For the text-containing cell, return its midpoint in (x, y) coordinate format. 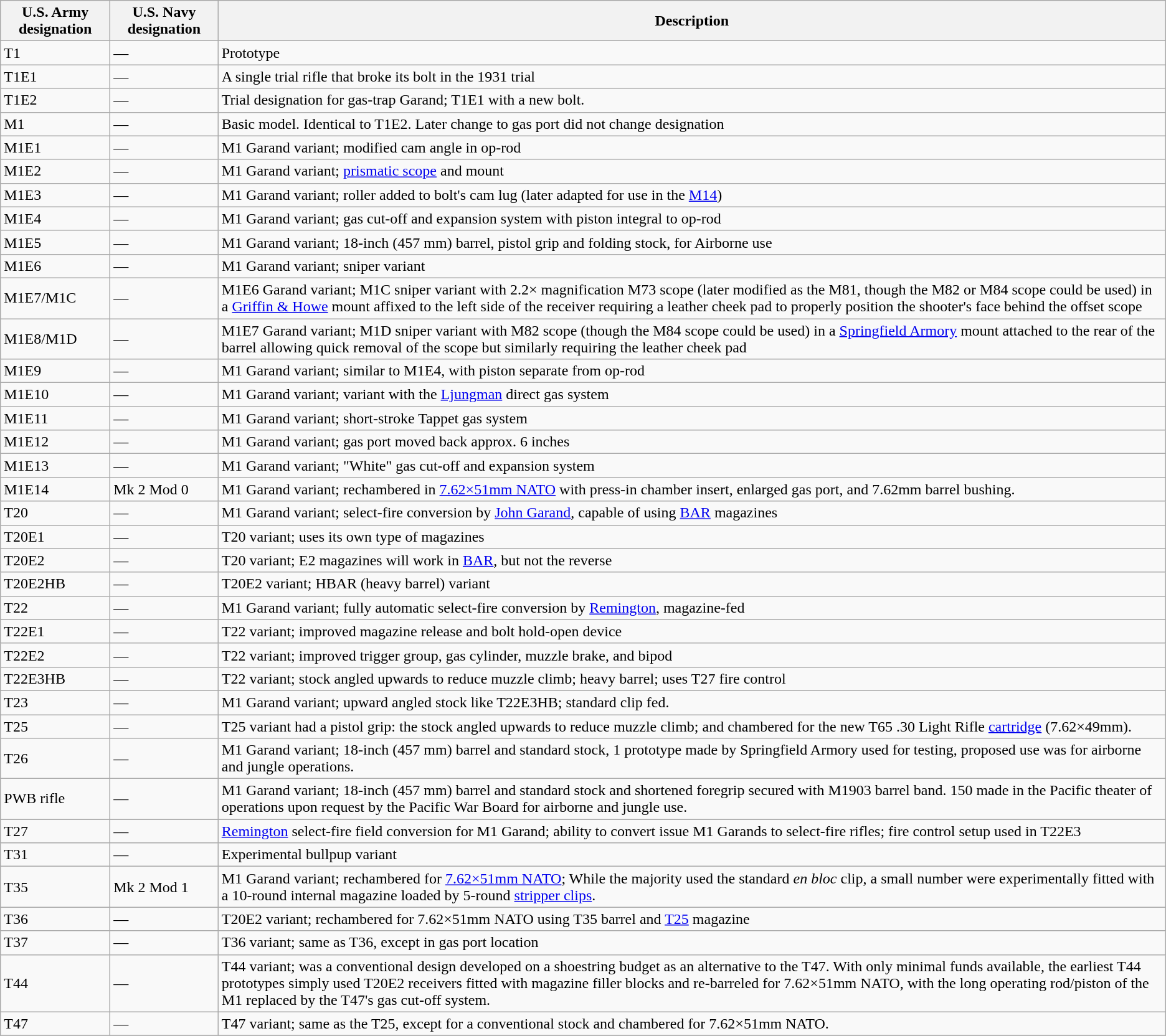
T20E1 (55, 537)
Mk 2 Mod 1 (164, 887)
T20E2 (55, 560)
M1 Garand variant; similar to M1E4, with piston separate from op-rod (691, 371)
T22E1 (55, 631)
M1E14 (55, 489)
T22 (55, 608)
M1E1 (55, 148)
M1 Garand variant; sniper variant (691, 266)
M1 Garand variant; short-stroke Tappet gas system (691, 418)
T20E2 variant; HBAR (heavy barrel) variant (691, 584)
T1E1 (55, 77)
T22E3HB (55, 679)
PWB rifle (55, 799)
T37 (55, 943)
T27 (55, 831)
T26 (55, 758)
M1E9 (55, 371)
M1E2 (55, 171)
T35 (55, 887)
T20E2 variant; rechambered for 7.62×51mm NATO using T35 barrel and T25 magazine (691, 919)
M1E11 (55, 418)
M1 Garand variant; modified cam angle in op-rod (691, 148)
T36 (55, 919)
M1 Garand variant; upward angled stock like T22E3HB; standard clip fed. (691, 702)
A single trial rifle that broke its bolt in the 1931 trial (691, 77)
M1 Garand variant; fully automatic select-fire conversion by Remington, magazine-fed (691, 608)
Remington select-fire field conversion for M1 Garand; ability to convert issue M1 Garands to select-fire rifles; fire control setup used in T22E3 (691, 831)
M1E4 (55, 219)
T1 (55, 53)
T44 (55, 983)
M1 Garand variant; gas cut-off and expansion system with piston integral to op-rod (691, 219)
M1 Garand variant; 18-inch (457 mm) barrel, pistol grip and folding stock, for Airborne use (691, 242)
T1E2 (55, 100)
T22 variant; stock angled upwards to reduce muzzle climb; heavy barrel; uses T27 fire control (691, 679)
M1 Garand variant; prismatic scope and mount (691, 171)
M1 (55, 124)
T47 (55, 1024)
M1E10 (55, 395)
T31 (55, 855)
T22 variant; improved trigger group, gas cylinder, muzzle brake, and bipod (691, 655)
T22E2 (55, 655)
T20 variant; uses its own type of magazines (691, 537)
M1E6 (55, 266)
T23 (55, 702)
M1E13 (55, 466)
T22 variant; improved magazine release and bolt hold-open device (691, 631)
Description (691, 21)
Trial designation for gas-trap Garand; T1E1 with a new bolt. (691, 100)
Prototype (691, 53)
U.S. Navy designation (164, 21)
Basic model. Identical to T1E2. Later change to gas port did not change designation (691, 124)
T20 variant; E2 magazines will work in BAR, but not the reverse (691, 560)
T20E2HB (55, 584)
T36 variant; same as T36, except in gas port location (691, 943)
Mk 2 Mod 0 (164, 489)
M1E12 (55, 442)
T25 (55, 727)
T47 variant; same as the T25, except for a conventional stock and chambered for 7.62×51mm NATO. (691, 1024)
M1 Garand variant; variant with the Ljungman direct gas system (691, 395)
M1 Garand variant; "White" gas cut-off and expansion system (691, 466)
U.S. Army designation (55, 21)
Experimental bullpup variant (691, 855)
M1 Garand variant; select-fire conversion by John Garand, capable of using BAR magazines (691, 513)
M1 Garand variant; roller added to bolt's cam lug (later adapted for use in the M14) (691, 195)
M1E3 (55, 195)
T20 (55, 513)
M1 Garand variant; gas port moved back approx. 6 inches (691, 442)
M1E8/M1D (55, 339)
T25 variant had a pistol grip: the stock angled upwards to reduce muzzle climb; and chambered for the new T65 .30 Light Rifle cartridge (7.62×49mm). (691, 727)
M1E5 (55, 242)
M1E7/M1C (55, 298)
M1 Garand variant; rechambered in 7.62×51mm NATO with press-in chamber insert, enlarged gas port, and 7.62mm barrel bushing. (691, 489)
